Extract the [x, y] coordinate from the center of the cell holding the provided text.  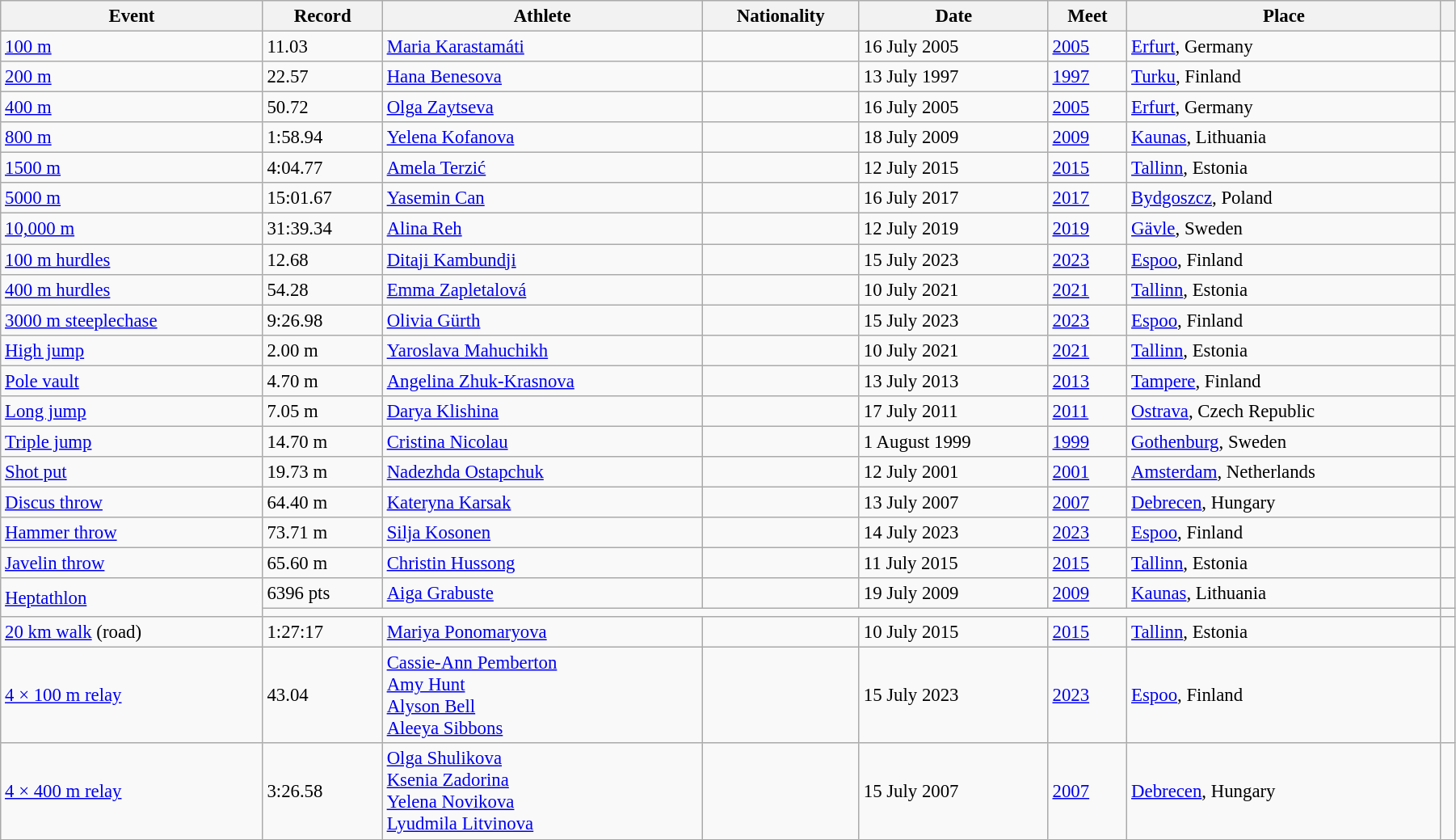
100 m [132, 47]
Olga ShulikovaKsenia ZadorinaYelena NovikovaLyudmila Litvinova [542, 792]
43.04 [322, 695]
Nationality [781, 16]
Gothenburg, Sweden [1284, 441]
2013 [1088, 381]
800 m [132, 137]
Olga Zaytseva [542, 108]
Emma Zapletalová [542, 289]
Aiga Grabuste [542, 593]
Angelina Zhuk-Krasnova [542, 381]
Ostrava, Czech Republic [1284, 412]
Heptathlon [132, 597]
2017 [1088, 198]
Gävle, Sweden [1284, 229]
17 July 2011 [953, 412]
Shot put [132, 472]
Tampere, Finland [1284, 381]
Event [132, 16]
2019 [1088, 229]
Yelena Kofanova [542, 137]
15:01.67 [322, 198]
4 × 100 m relay [132, 695]
13 July 2013 [953, 381]
100 m hurdles [132, 260]
2001 [1088, 472]
High jump [132, 350]
Silja Kosonen [542, 533]
Discus throw [132, 502]
1997 [1088, 77]
Meet [1088, 16]
1:58.94 [322, 137]
Mariya Ponomaryova [542, 632]
50.72 [322, 108]
Hana Benesova [542, 77]
Place [1284, 16]
Long jump [132, 412]
Ditaji Kambundji [542, 260]
Yaroslava Mahuchikh [542, 350]
9:26.98 [322, 320]
1500 m [132, 168]
13 July 2007 [953, 502]
54.28 [322, 289]
12 July 2019 [953, 229]
Darya Klishina [542, 412]
10 July 2015 [953, 632]
Kateryna Karsak [542, 502]
3000 m steeplechase [132, 320]
Hammer throw [132, 533]
Cristina Nicolau [542, 441]
2.00 m [322, 350]
4:04.77 [322, 168]
73.71 m [322, 533]
Cassie-Ann PembertonAmy HuntAlyson BellAleeya Sibbons [542, 695]
Pole vault [132, 381]
2011 [1088, 412]
Christin Hussong [542, 564]
5000 m [132, 198]
7.05 m [322, 412]
4.70 m [322, 381]
1 August 1999 [953, 441]
Amela Terzić [542, 168]
1:27:17 [322, 632]
13 July 1997 [953, 77]
Yasemin Can [542, 198]
19 July 2009 [953, 593]
31:39.34 [322, 229]
3:26.58 [322, 792]
14.70 m [322, 441]
64.40 m [322, 502]
Nadezhda Ostapchuk [542, 472]
Record [322, 16]
Turku, Finland [1284, 77]
200 m [132, 77]
Maria Karastamáti [542, 47]
10,000 m [132, 229]
Olivia Gürth [542, 320]
Date [953, 16]
1999 [1088, 441]
6396 pts [322, 593]
18 July 2009 [953, 137]
19.73 m [322, 472]
14 July 2023 [953, 533]
400 m [132, 108]
Javelin throw [132, 564]
20 km walk (road) [132, 632]
12 July 2001 [953, 472]
4 × 400 m relay [132, 792]
Bydgoszcz, Poland [1284, 198]
16 July 2017 [953, 198]
400 m hurdles [132, 289]
15 July 2007 [953, 792]
12.68 [322, 260]
12 July 2015 [953, 168]
Alina Reh [542, 229]
11.03 [322, 47]
Triple jump [132, 441]
22.57 [322, 77]
65.60 m [322, 564]
Athlete [542, 16]
11 July 2015 [953, 564]
Amsterdam, Netherlands [1284, 472]
